Return the [X, Y] coordinate for the center point of the cell that contains the specified text.  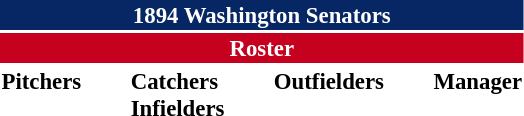
Roster [262, 48]
1894 Washington Senators [262, 15]
